Scan for the cell matching the given text and deliver its (x, y) coordinate at center. 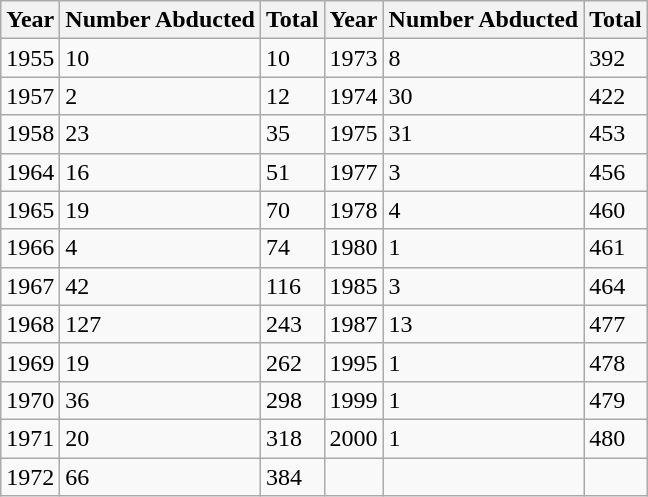
1980 (354, 248)
1999 (354, 400)
1966 (30, 248)
2 (160, 96)
1964 (30, 172)
1972 (30, 477)
262 (292, 362)
298 (292, 400)
66 (160, 477)
1973 (354, 58)
36 (160, 400)
1974 (354, 96)
453 (616, 134)
116 (292, 286)
479 (616, 400)
1970 (30, 400)
480 (616, 438)
1985 (354, 286)
42 (160, 286)
1967 (30, 286)
464 (616, 286)
2000 (354, 438)
318 (292, 438)
1957 (30, 96)
1969 (30, 362)
1958 (30, 134)
456 (616, 172)
1977 (354, 172)
20 (160, 438)
384 (292, 477)
8 (484, 58)
422 (616, 96)
1987 (354, 324)
461 (616, 248)
127 (160, 324)
70 (292, 210)
477 (616, 324)
51 (292, 172)
243 (292, 324)
35 (292, 134)
23 (160, 134)
30 (484, 96)
31 (484, 134)
1965 (30, 210)
1971 (30, 438)
392 (616, 58)
1978 (354, 210)
13 (484, 324)
1975 (354, 134)
1968 (30, 324)
1955 (30, 58)
12 (292, 96)
460 (616, 210)
16 (160, 172)
74 (292, 248)
1995 (354, 362)
478 (616, 362)
